Find where the given text appears and provide that cell's center as [x, y] coordinate. 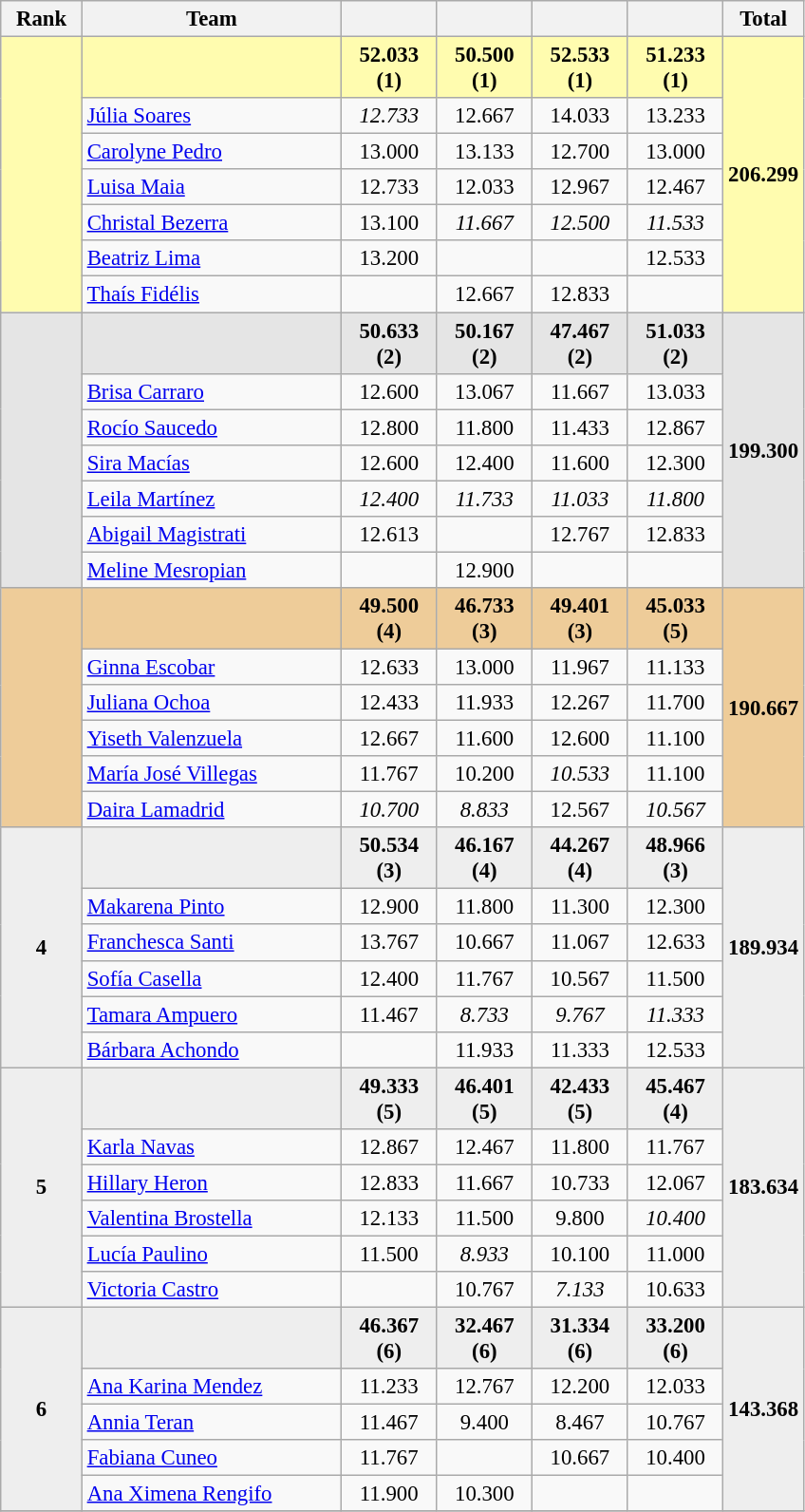
Ana Ximena Rengifo [211, 1494]
50.167 (2) [484, 344]
10.733 [581, 1182]
13.233 [676, 116]
8.833 [484, 810]
12.200 [581, 1387]
Brisa Carraro [211, 391]
50.500 (1) [484, 68]
Bárbara Achondo [211, 1049]
Tamara Ampuero [211, 1014]
143.368 [763, 1409]
8.933 [484, 1254]
12.800 [389, 427]
Hillary Heron [211, 1182]
Sira Macías [211, 463]
Beatriz Lima [211, 259]
Yiseth Valenzuela [211, 739]
Rank [42, 19]
44.267 (4) [581, 859]
11.300 [581, 907]
Sofía Casella [211, 978]
Carolyne Pedro [211, 152]
Thaís Fidélis [211, 294]
7.133 [581, 1290]
13.100 [389, 223]
Júlia Soares [211, 116]
206.299 [763, 175]
11.967 [581, 667]
6 [42, 1409]
Franchesca Santi [211, 943]
51.033 (2) [676, 344]
11.000 [676, 1254]
52.033 (1) [389, 68]
10.533 [581, 774]
Makarena Pinto [211, 907]
14.033 [581, 116]
9.767 [581, 1014]
11.900 [389, 1494]
189.934 [763, 948]
12.500 [581, 223]
47.467 (2) [581, 344]
50.534 (3) [389, 859]
10.633 [676, 1290]
Abigail Magistrati [211, 535]
31.334 (6) [581, 1339]
32.467 (6) [484, 1339]
5 [42, 1187]
190.667 [763, 709]
Karla Navas [211, 1147]
4 [42, 948]
33.200 (6) [676, 1339]
11.700 [676, 703]
12.700 [581, 152]
Valentina Brostella [211, 1219]
Luisa Maia [211, 187]
10.100 [581, 1254]
Daira Lamadrid [211, 810]
46.167 (4) [484, 859]
46.367 (6) [389, 1339]
13.033 [676, 391]
49.500 (4) [389, 619]
52.533 (1) [581, 68]
45.033 (5) [676, 619]
48.966 (3) [676, 859]
50.633 (2) [389, 344]
12.433 [389, 703]
11.533 [676, 223]
183.634 [763, 1187]
Meline Mesropian [211, 570]
42.433 (5) [581, 1098]
12.967 [581, 187]
46.733 (3) [484, 619]
11.133 [676, 667]
12.613 [389, 535]
Leila Martínez [211, 499]
49.333 (5) [389, 1098]
Ana Karina Mendez [211, 1387]
13.200 [389, 259]
13.133 [484, 152]
Total [763, 19]
49.401 (3) [581, 619]
9.400 [484, 1423]
13.767 [389, 943]
46.401 (5) [484, 1098]
Lucía Paulino [211, 1254]
Ginna Escobar [211, 667]
Christal Bezerra [211, 223]
10.300 [484, 1494]
13.067 [484, 391]
12.067 [676, 1182]
10.700 [389, 810]
Rocío Saucedo [211, 427]
12.567 [581, 810]
María José Villegas [211, 774]
Victoria Castro [211, 1290]
Annia Teran [211, 1423]
11.067 [581, 943]
11.033 [581, 499]
9.800 [581, 1219]
199.300 [763, 450]
10.200 [484, 774]
Juliana Ochoa [211, 703]
Fabiana Cuneo [211, 1458]
8.467 [581, 1423]
51.233 (1) [676, 68]
11.733 [484, 499]
12.133 [389, 1219]
12.267 [581, 703]
8.733 [484, 1014]
45.467 (4) [676, 1098]
11.233 [389, 1387]
11.433 [581, 427]
Team [211, 19]
